Determine the [x, y] coordinate at the center of the cell enclosing the given text.  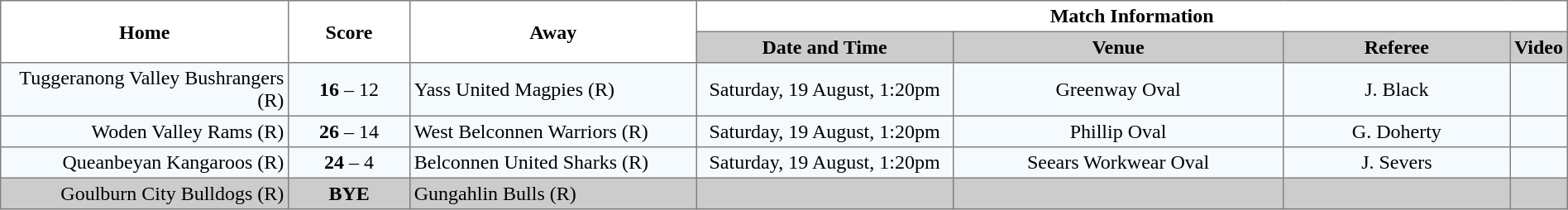
26 – 14 [349, 131]
Gungahlin Bulls (R) [553, 193]
Match Information [1131, 17]
Referee [1397, 47]
BYE [349, 193]
Goulburn City Bulldogs (R) [145, 193]
Phillip Oval [1118, 131]
Venue [1118, 47]
West Belconnen Warriors (R) [553, 131]
Video [1539, 47]
J. Black [1397, 89]
G. Doherty [1397, 131]
Score [349, 31]
Queanbeyan Kangaroos (R) [145, 163]
Date and Time [825, 47]
Belconnen United Sharks (R) [553, 163]
J. Severs [1397, 163]
24 – 4 [349, 163]
16 – 12 [349, 89]
Away [553, 31]
Seears Workwear Oval [1118, 163]
Greenway Oval [1118, 89]
Woden Valley Rams (R) [145, 131]
Home [145, 31]
Tuggeranong Valley Bushrangers (R) [145, 89]
Yass United Magpies (R) [553, 89]
